Identify which cell holds the provided text, then report its [X, Y] central coordinate. 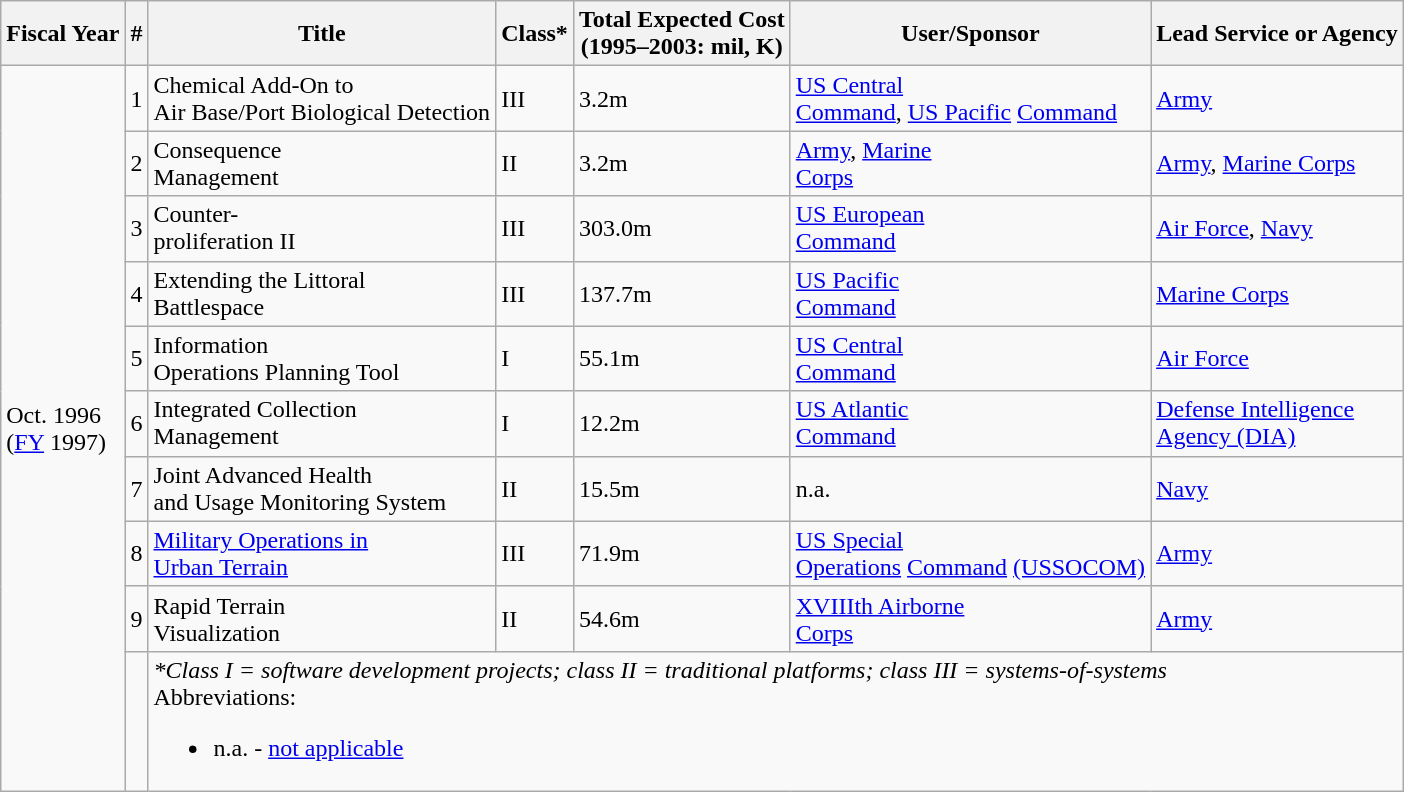
Fiscal Year [63, 34]
9 [136, 618]
Class* [535, 34]
137.7m [682, 294]
Army, MarineCorps [970, 164]
XVIIIth AirborneCorps [970, 618]
Title [322, 34]
Marine Corps [1278, 294]
ConsequenceManagement [322, 164]
Lead Service or Agency [1278, 34]
15.5m [682, 488]
303.0m [682, 228]
Military Operations inUrban Terrain [322, 554]
6 [136, 424]
Extending the LittoralBattlespace [322, 294]
InformationOperations Planning Tool [322, 358]
5 [136, 358]
Counter-proliferation II [322, 228]
71.9m [682, 554]
US AtlanticCommand [970, 424]
Air Force [1278, 358]
12.2m [682, 424]
US EuropeanCommand [970, 228]
US CentralCommand, US Pacific Command [970, 98]
Army, Marine Corps [1278, 164]
Joint Advanced Healthand Usage Monitoring System [322, 488]
Defense IntelligenceAgency (DIA) [1278, 424]
Air Force, Navy [1278, 228]
Total Expected Cost(1995–2003: mil, K) [682, 34]
3 [136, 228]
User/Sponsor [970, 34]
2 [136, 164]
54.6m [682, 618]
Integrated CollectionManagement [322, 424]
*Class I = software development projects; class II = traditional platforms; class III = systems-of-systemsAbbreviations:n.a. - not applicable [776, 721]
Rapid TerrainVisualization [322, 618]
7 [136, 488]
US PacificCommand [970, 294]
n.a. [970, 488]
55.1m [682, 358]
US CentralCommand [970, 358]
# [136, 34]
US SpecialOperations Command (USSOCOM) [970, 554]
Navy [1278, 488]
8 [136, 554]
Oct. 1996(FY 1997) [63, 429]
Chemical Add-On toAir Base/Port Biological Detection [322, 98]
4 [136, 294]
1 [136, 98]
